Locate the cell with the specified text and output its [x, y] center coordinate. 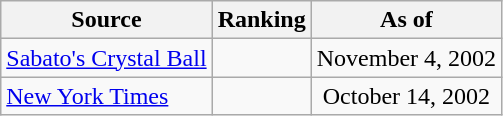
November 4, 2002 [406, 58]
Ranking [262, 20]
New York Times [106, 96]
October 14, 2002 [406, 96]
As of [406, 20]
Sabato's Crystal Ball [106, 58]
Source [106, 20]
